Capture the cell that displays the provided text and extract its [x, y] central coordinate. 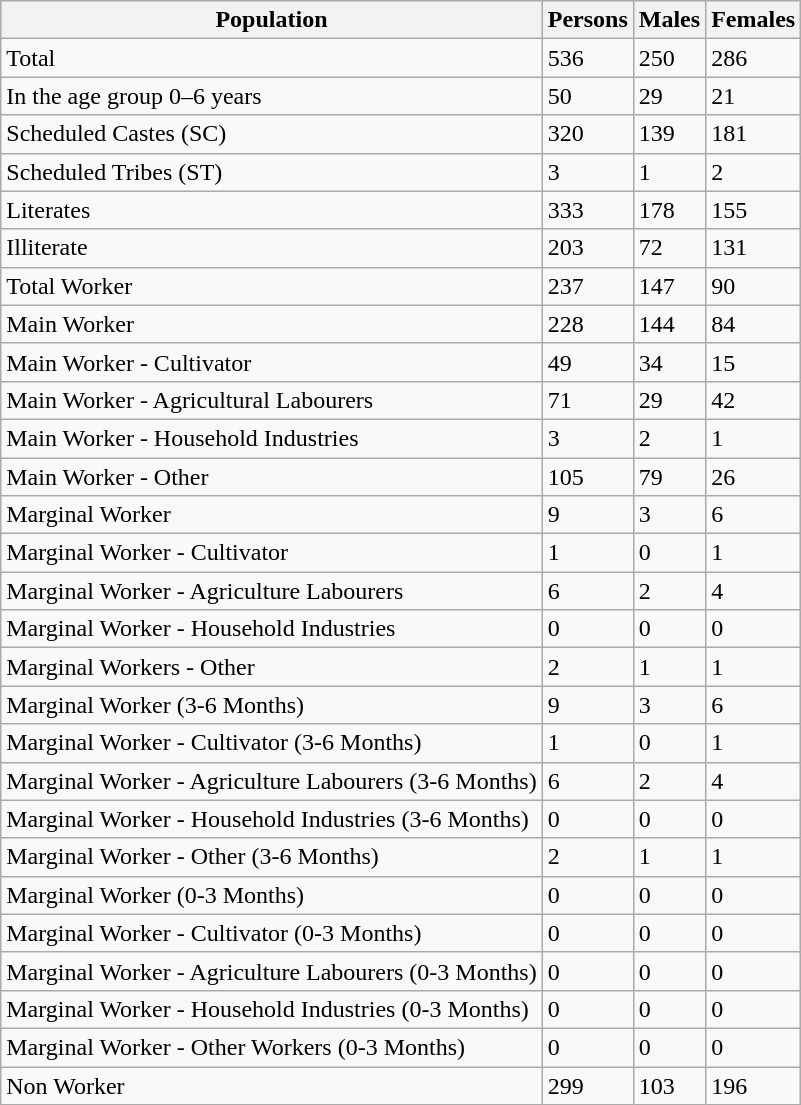
34 [669, 362]
90 [754, 286]
333 [588, 210]
42 [754, 400]
Marginal Worker - Other (3-6 Months) [272, 857]
203 [588, 248]
131 [754, 248]
Marginal Worker - Agriculture Labourers [272, 591]
Total Worker [272, 286]
178 [669, 210]
Marginal Worker - Agriculture Labourers (3-6 Months) [272, 781]
84 [754, 324]
Females [754, 20]
71 [588, 400]
228 [588, 324]
536 [588, 58]
Literates [272, 210]
Marginal Workers - Other [272, 667]
Main Worker - Agricultural Labourers [272, 400]
Marginal Worker (3-6 Months) [272, 705]
50 [588, 96]
196 [754, 1085]
Males [669, 20]
Marginal Worker [272, 515]
Marginal Worker - Household Industries (3-6 Months) [272, 819]
155 [754, 210]
Marginal Worker - Household Industries (0-3 Months) [272, 1009]
In the age group 0–6 years [272, 96]
147 [669, 286]
Marginal Worker - Cultivator (0-3 Months) [272, 933]
Population [272, 20]
Marginal Worker - Agriculture Labourers (0-3 Months) [272, 971]
299 [588, 1085]
Total [272, 58]
250 [669, 58]
Marginal Worker - Other Workers (0-3 Months) [272, 1047]
Marginal Worker - Cultivator (3-6 Months) [272, 743]
49 [588, 362]
103 [669, 1085]
72 [669, 248]
Illiterate [272, 248]
Marginal Worker - Cultivator [272, 553]
Main Worker [272, 324]
Marginal Worker (0-3 Months) [272, 895]
15 [754, 362]
Marginal Worker - Household Industries [272, 629]
79 [669, 477]
320 [588, 134]
144 [669, 324]
Main Worker - Household Industries [272, 438]
181 [754, 134]
Persons [588, 20]
Scheduled Castes (SC) [272, 134]
Scheduled Tribes (ST) [272, 172]
Main Worker - Cultivator [272, 362]
105 [588, 477]
26 [754, 477]
139 [669, 134]
237 [588, 286]
Non Worker [272, 1085]
286 [754, 58]
21 [754, 96]
Main Worker - Other [272, 477]
